Pinpoint the cell where the given text exists, returning its (X, Y) midpoint coordinate. 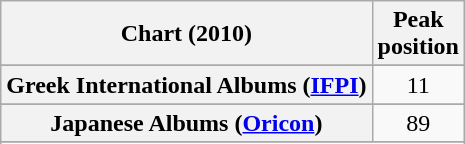
Chart (2010) (186, 34)
Greek International Albums (IFPI) (186, 85)
11 (418, 85)
Peakposition (418, 34)
Japanese Albums (Oricon) (186, 123)
89 (418, 123)
